Return the (x, y) coordinate for the center point of the cell that contains the specified text.  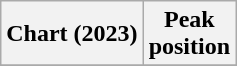
Chart (2023) (72, 34)
Peakposition (189, 34)
